Search for the cell housing the specified text and yield its [X, Y] center coordinate. 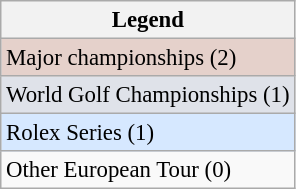
World Golf Championships (1) [148, 95]
Legend [148, 20]
Other European Tour (0) [148, 170]
Rolex Series (1) [148, 133]
Major championships (2) [148, 58]
